Identify which cell holds the provided text, then report its [x, y] central coordinate. 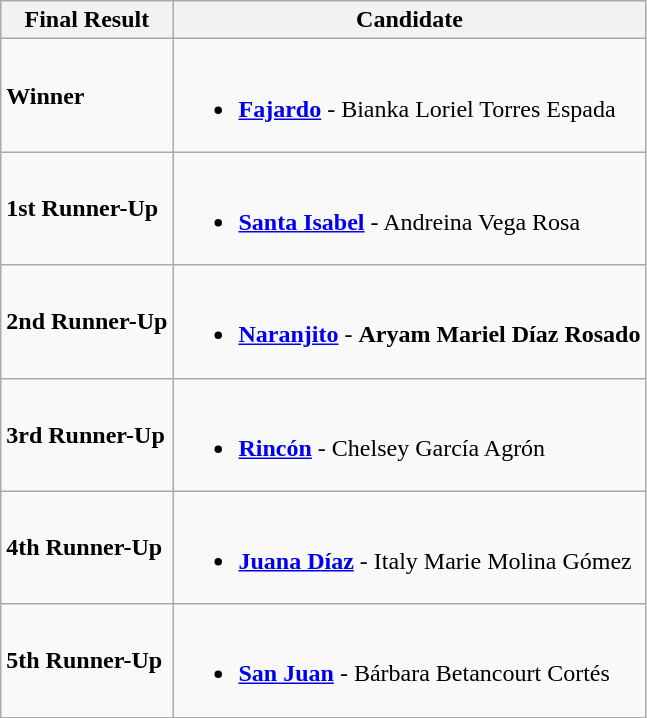
Winner [87, 96]
3rd Runner-Up [87, 434]
San Juan - Bárbara Betancourt Cortés [410, 660]
2nd Runner-Up [87, 322]
Final Result [87, 20]
Fajardo - Bianka Loriel Torres Espada [410, 96]
5th Runner-Up [87, 660]
Santa Isabel - Andreina Vega Rosa [410, 208]
4th Runner-Up [87, 548]
Juana Díaz - Italy Marie Molina Gómez [410, 548]
Naranjito - Aryam Mariel Díaz Rosado [410, 322]
Candidate [410, 20]
1st Runner-Up [87, 208]
Rincón - Chelsey García Agrón [410, 434]
